Return the [X, Y] coordinate for the center point of the cell that contains the specified text.  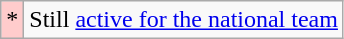
Still active for the national team [184, 20]
* [12, 20]
